Return the [X, Y] coordinate for the center point of the cell that contains the specified text.  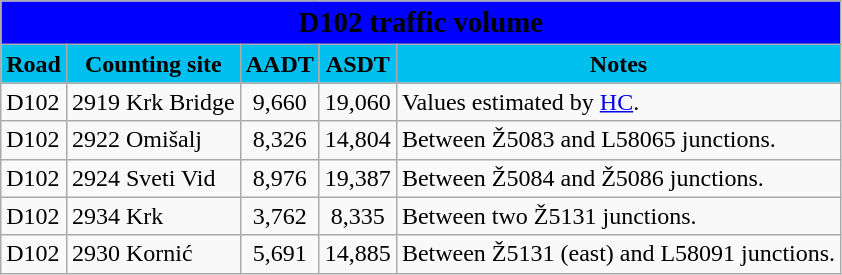
8,976 [280, 178]
2930 Kornić [153, 254]
2922 Omišalj [153, 140]
Between Ž5083 and L58065 junctions. [618, 140]
2934 Krk [153, 216]
Between Ž5131 (east) and L58091 junctions. [618, 254]
2924 Sveti Vid [153, 178]
14,885 [358, 254]
5,691 [280, 254]
Between two Ž5131 junctions. [618, 216]
2919 Krk Bridge [153, 102]
14,804 [358, 140]
AADT [280, 64]
D102 traffic volume [421, 23]
ASDT [358, 64]
Counting site [153, 64]
8,326 [280, 140]
19,060 [358, 102]
9,660 [280, 102]
8,335 [358, 216]
Between Ž5084 and Ž5086 junctions. [618, 178]
19,387 [358, 178]
Notes [618, 64]
Values estimated by HC. [618, 102]
Road [34, 64]
3,762 [280, 216]
